Return (X, Y) of the center of cell containing provided text 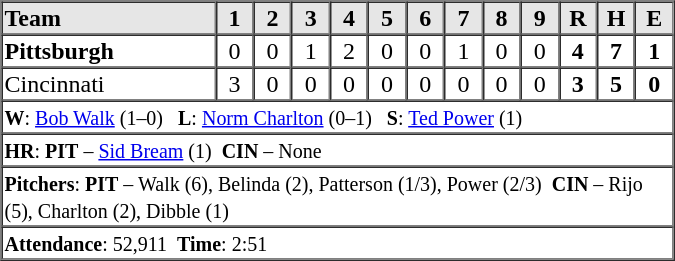
9 (540, 18)
Pitchers: PIT – Walk (6), Belinda (2), Patterson (1/3), Power (2/3) CIN – Rijo (5), Charlton (2), Dibble (1) (338, 196)
R (578, 18)
E (654, 18)
Attendance: 52,911 Time: 2:51 (338, 242)
Cincinnati (109, 84)
8 (501, 18)
H (616, 18)
HR: PIT – Sid Bream (1) CIN – None (338, 150)
Team (109, 18)
W: Bob Walk (1–0) L: Norm Charlton (0–1) S: Ted Power (1) (338, 116)
Pittsburgh (109, 50)
6 (425, 18)
